Find where the given text appears and provide that cell's center as (x, y) coordinate. 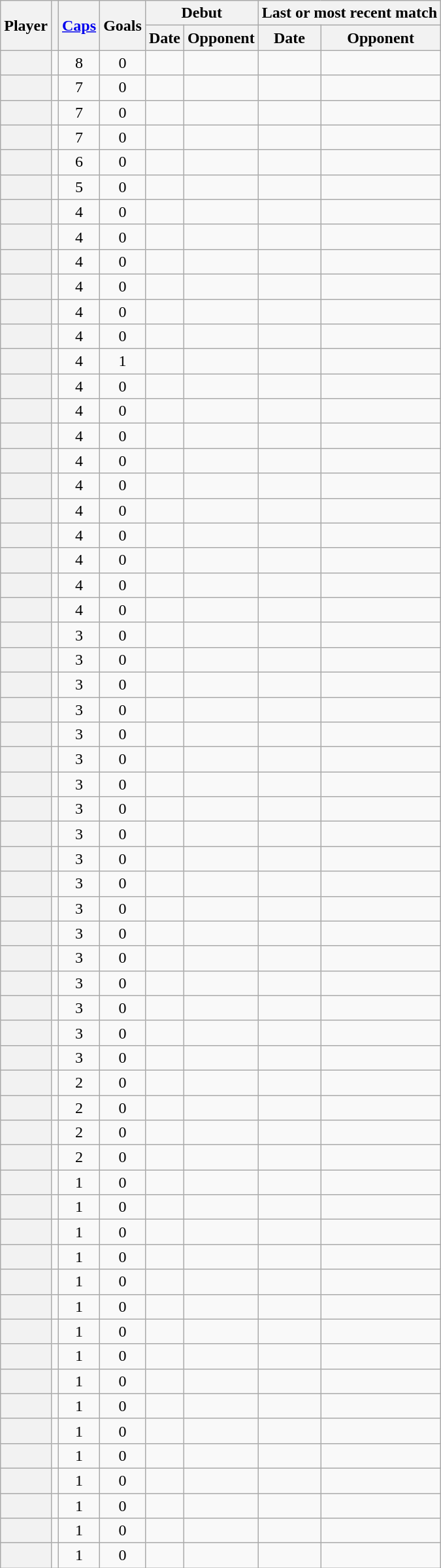
Last or most recent match (349, 13)
6 (80, 162)
8 (80, 63)
Debut (201, 13)
Player (26, 25)
5 (80, 187)
Caps (80, 25)
Goals (123, 25)
